Locate the cell with the specified text and output its (x, y) center coordinate. 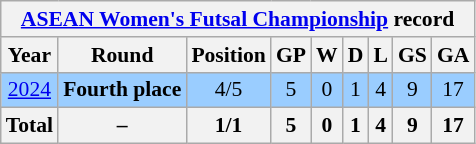
Total (30, 126)
GS (412, 55)
1/1 (228, 126)
4/5 (228, 90)
Round (122, 55)
– (122, 126)
D (356, 55)
ASEAN Women's Futsal Championship record (238, 19)
Year (30, 55)
L (380, 55)
GP (291, 55)
Fourth place (122, 90)
2024 (30, 90)
W (327, 55)
GA (454, 55)
Position (228, 55)
